Search for the cell housing the specified text and yield its [x, y] center coordinate. 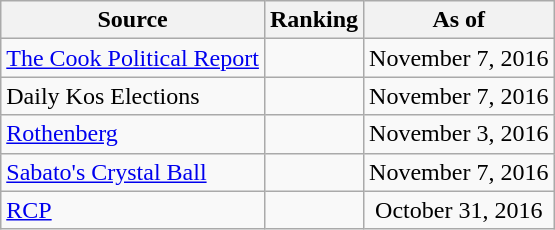
October 31, 2016 [459, 210]
Source [133, 20]
Sabato's Crystal Ball [133, 172]
Ranking [314, 20]
RCP [133, 210]
Rothenberg [133, 134]
As of [459, 20]
November 3, 2016 [459, 134]
The Cook Political Report [133, 58]
Daily Kos Elections [133, 96]
